Search for the cell housing the specified text and yield its [x, y] center coordinate. 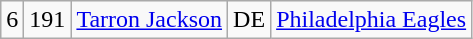
191 [48, 20]
DE [250, 20]
Tarron Jackson [150, 20]
6 [12, 20]
Philadelphia Eagles [372, 20]
